Provide the [x, y] coordinate of the cell's center where the given text is located.  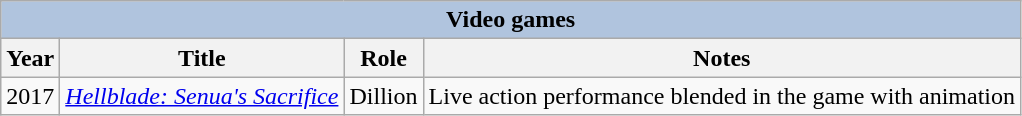
Hellblade: Senua's Sacrifice [202, 96]
2017 [30, 96]
Live action performance blended in the game with animation [722, 96]
Dillion [384, 96]
Notes [722, 58]
Title [202, 58]
Role [384, 58]
Year [30, 58]
Video games [511, 20]
